Find where the given text appears and provide that cell's center as (X, Y) coordinate. 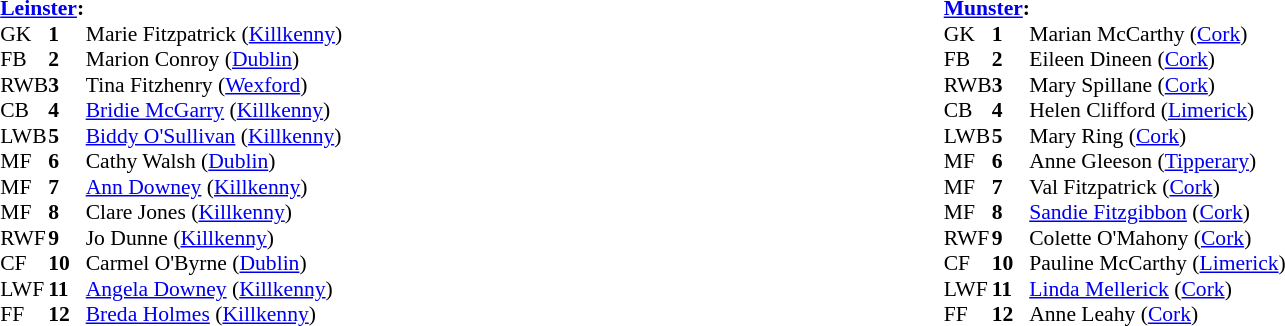
Bridie McGarry (Killkenny) (214, 111)
Marie Fitzpatrick (Killkenny) (214, 34)
Jo Dunne (Killkenny) (214, 238)
Ann Downey (Killkenny) (214, 187)
Marion Conroy (Dublin) (214, 59)
Clare Jones (Killkenny) (214, 213)
Carmel O'Byrne (Dublin) (214, 263)
Tina Fitzhenry (Wexford) (214, 85)
Angela Downey (Killkenny) (214, 289)
Biddy O'Sullivan (Killkenny) (214, 136)
Cathy Walsh (Dublin) (214, 161)
